Locate the cell with the specified text and output its [X, Y] center coordinate. 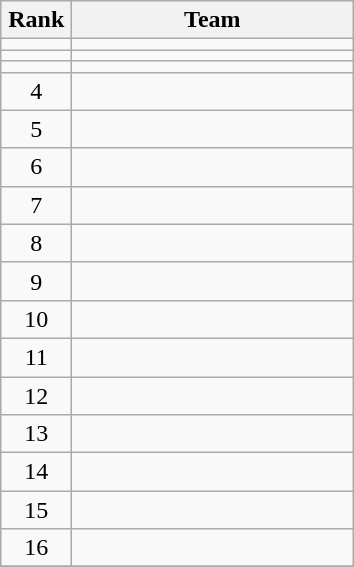
11 [36, 357]
Rank [36, 20]
4 [36, 91]
5 [36, 129]
10 [36, 319]
13 [36, 434]
12 [36, 395]
15 [36, 510]
8 [36, 243]
16 [36, 548]
6 [36, 167]
7 [36, 205]
14 [36, 472]
9 [36, 281]
Team [212, 20]
